Locate the cell with the specified text and output its [x, y] center coordinate. 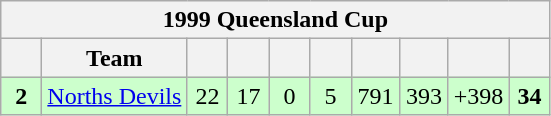
+398 [478, 96]
5 [330, 96]
Team [114, 58]
17 [248, 96]
393 [424, 96]
22 [208, 96]
34 [530, 96]
0 [290, 96]
2 [22, 96]
791 [376, 96]
Norths Devils [114, 96]
1999 Queensland Cup [276, 20]
